Return the [X, Y] coordinate for the center point of the cell that contains the specified text.  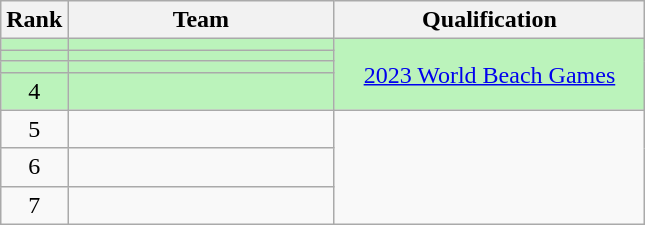
5 [34, 129]
Rank [34, 20]
2023 World Beach Games [490, 74]
6 [34, 167]
4 [34, 91]
7 [34, 205]
Team [201, 20]
Qualification [490, 20]
